Capture the cell that displays the provided text and extract its (x, y) central coordinate. 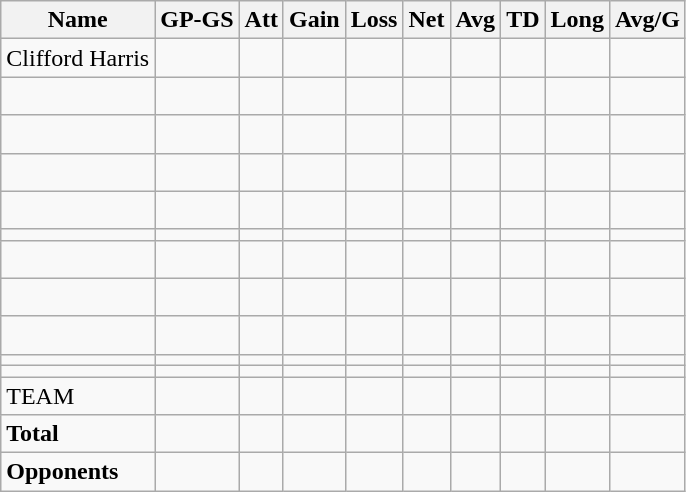
Clifford Harris (78, 58)
Net (426, 20)
GP-GS (197, 20)
TD (523, 20)
Long (577, 20)
Total (78, 434)
Avg (476, 20)
Name (78, 20)
Opponents (78, 472)
Att (261, 20)
Avg/G (647, 20)
Gain (314, 20)
TEAM (78, 395)
Loss (374, 20)
